Output the (x, y) coordinate of the center of the cell containing the given text.  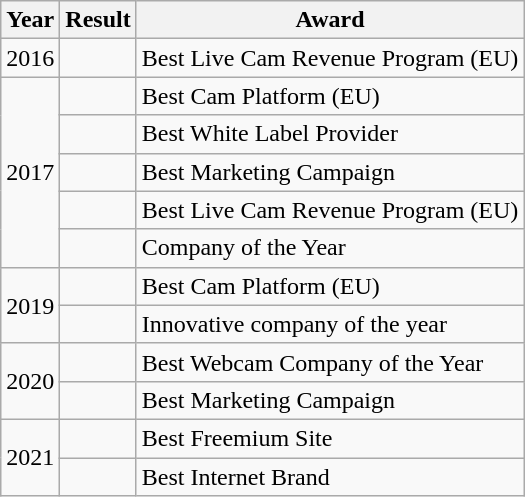
Result (98, 20)
Best Freemium Site (330, 438)
Award (330, 20)
Company of the Year (330, 248)
Best Internet Brand (330, 477)
2016 (30, 58)
Best Webcam Company of the Year (330, 362)
Innovative company of the year (330, 324)
2020 (30, 381)
Year (30, 20)
2021 (30, 457)
2017 (30, 172)
Best White Label Provider (330, 134)
2019 (30, 305)
